Pinpoint the cell where the given text exists, returning its (x, y) midpoint coordinate. 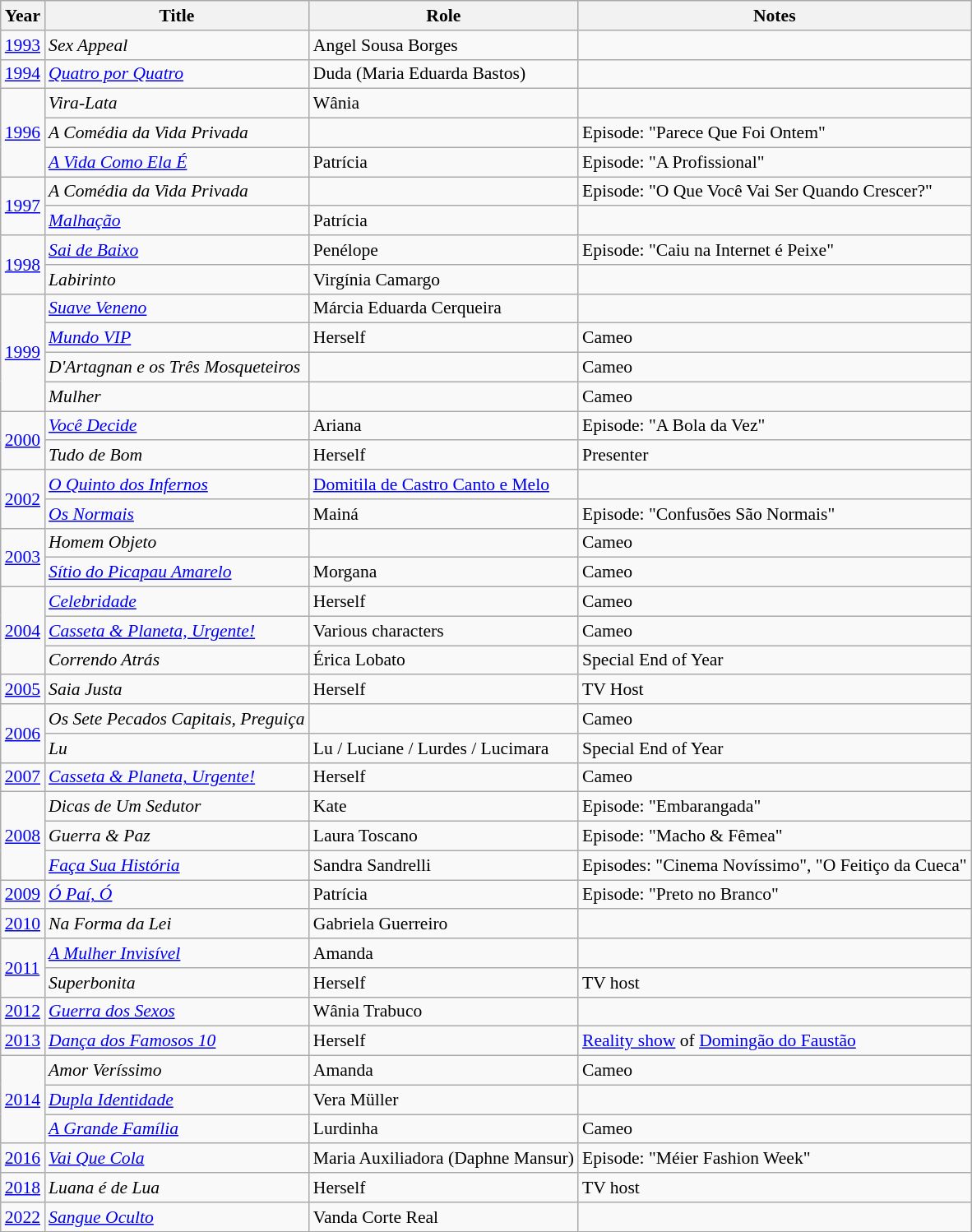
A Grande Família (177, 1129)
Faça Sua História (177, 865)
2012 (23, 1012)
Ariana (444, 426)
Você Decide (177, 426)
Na Forma da Lei (177, 924)
2016 (23, 1159)
Correndo Atrás (177, 660)
1998 (23, 265)
Episodes: "Cinema Novíssimo", "O Feitiço da Cueca" (775, 865)
TV Host (775, 690)
Guerra & Paz (177, 836)
Episode: "Macho & Fêmea" (775, 836)
Episode: "Caiu na Internet é Peixe" (775, 250)
Title (177, 16)
Angel Sousa Borges (444, 45)
2011 (23, 967)
Celebridade (177, 602)
Labirinto (177, 280)
Dicas de Um Sedutor (177, 807)
Role (444, 16)
D'Artagnan e os Três Mosqueteiros (177, 368)
Sex Appeal (177, 45)
2022 (23, 1217)
Mundo VIP (177, 338)
Quatro por Quatro (177, 74)
2002 (23, 498)
Ó Paí, Ó (177, 895)
Tudo de Bom (177, 456)
Vai Que Cola (177, 1159)
Duda (Maria Eduarda Bastos) (444, 74)
Laura Toscano (444, 836)
Sítio do Picapau Amarelo (177, 572)
2013 (23, 1041)
2003 (23, 558)
Os Sete Pecados Capitais, Preguiça (177, 719)
2014 (23, 1100)
2007 (23, 777)
Wânia Trabuco (444, 1012)
Episode: "O Que Você Vai Ser Quando Crescer?" (775, 192)
Dupla Identidade (177, 1100)
2009 (23, 895)
Márcia Eduarda Cerqueira (444, 308)
Os Normais (177, 514)
Notes (775, 16)
Lu / Luciane / Lurdes / Lucimara (444, 748)
Gabriela Guerreiro (444, 924)
Vera Müller (444, 1100)
Morgana (444, 572)
Saia Justa (177, 690)
Domitila de Castro Canto e Melo (444, 484)
Suave Veneno (177, 308)
1999 (23, 352)
2004 (23, 632)
Amor Veríssimo (177, 1071)
Episode: "Méier Fashion Week" (775, 1159)
2006 (23, 734)
Various characters (444, 631)
1994 (23, 74)
Wânia (444, 104)
Vira-Lata (177, 104)
Luana é de Lua (177, 1188)
Sangue Oculto (177, 1217)
Guerra dos Sexos (177, 1012)
Malhação (177, 221)
Vanda Corte Real (444, 1217)
Lurdinha (444, 1129)
Superbonita (177, 983)
Episode: "Embarangada" (775, 807)
1996 (23, 133)
Reality show of Domingão do Faustão (775, 1041)
Kate (444, 807)
Mulher (177, 396)
A Vida Como Ela É (177, 162)
Penélope (444, 250)
Episode: "A Bola da Vez" (775, 426)
Érica Lobato (444, 660)
2010 (23, 924)
Homem Objeto (177, 543)
Year (23, 16)
Sandra Sandrelli (444, 865)
O Quinto dos Infernos (177, 484)
Episode: "Preto no Branco" (775, 895)
1997 (23, 206)
2000 (23, 441)
Sai de Baixo (177, 250)
Maria Auxiliadora (Daphne Mansur) (444, 1159)
Episode: "A Profissional" (775, 162)
2018 (23, 1188)
A Mulher Invisível (177, 953)
Presenter (775, 456)
1993 (23, 45)
Dança dos Famosos 10 (177, 1041)
Virgínia Camargo (444, 280)
Episode: "Confusões São Normais" (775, 514)
2008 (23, 836)
Lu (177, 748)
2005 (23, 690)
Episode: "Parece Que Foi Ontem" (775, 133)
Mainá (444, 514)
